For the text-containing cell, return its midpoint in (X, Y) coordinate format. 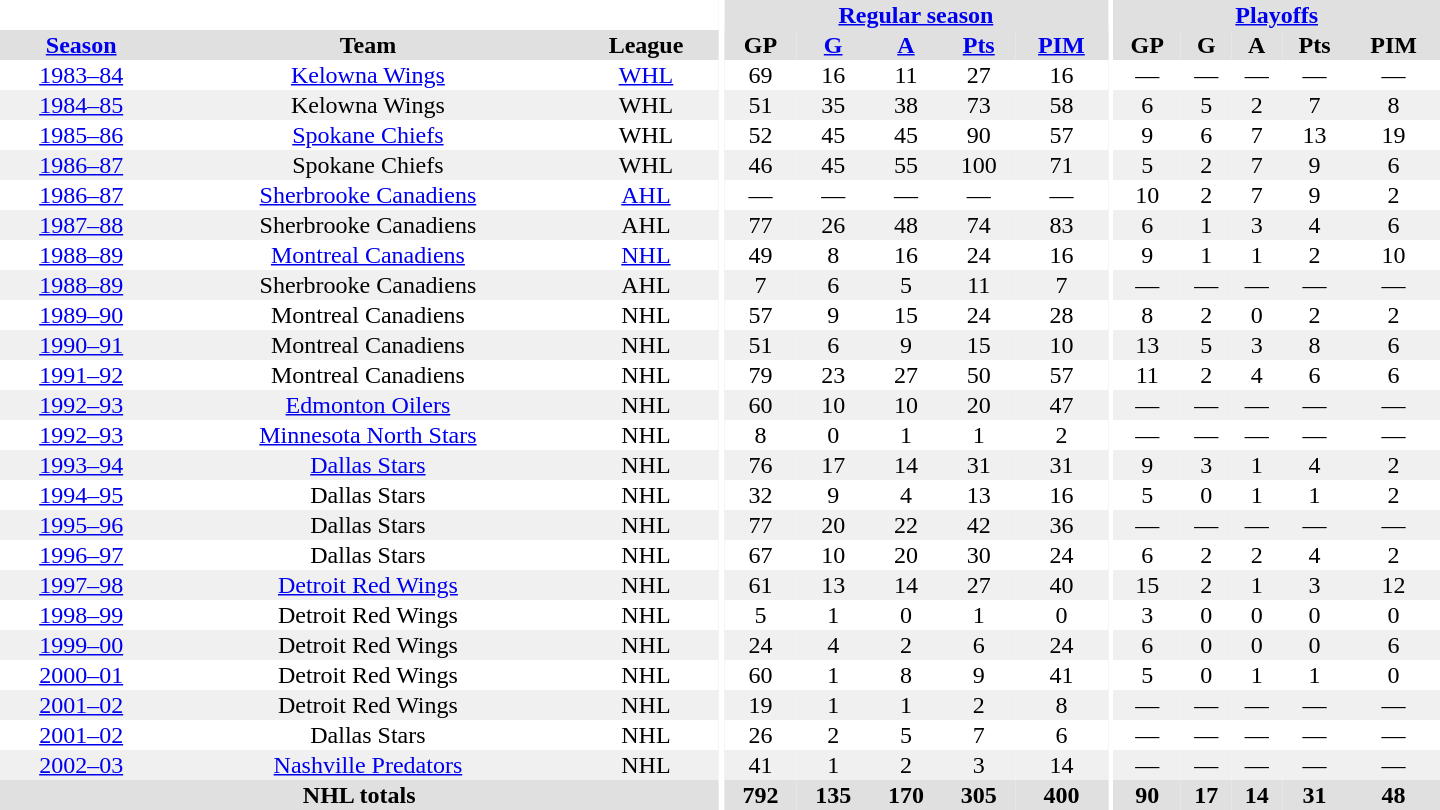
2002–03 (81, 765)
79 (760, 375)
22 (906, 525)
100 (978, 165)
400 (1062, 795)
58 (1062, 105)
30 (978, 555)
1991–92 (81, 375)
36 (1062, 525)
35 (834, 105)
42 (978, 525)
Season (81, 45)
73 (978, 105)
49 (760, 255)
46 (760, 165)
Nashville Predators (368, 765)
74 (978, 225)
NHL totals (359, 795)
69 (760, 75)
38 (906, 105)
170 (906, 795)
52 (760, 135)
1998–99 (81, 615)
32 (760, 495)
Edmonton Oilers (368, 405)
55 (906, 165)
1984–85 (81, 105)
1990–91 (81, 345)
Team (368, 45)
1987–88 (81, 225)
792 (760, 795)
1985–86 (81, 135)
Regular season (916, 15)
23 (834, 375)
1989–90 (81, 315)
71 (1062, 165)
50 (978, 375)
83 (1062, 225)
12 (1394, 585)
1995–96 (81, 525)
76 (760, 465)
135 (834, 795)
305 (978, 795)
61 (760, 585)
40 (1062, 585)
1994–95 (81, 495)
League (646, 45)
Minnesota North Stars (368, 435)
Playoffs (1276, 15)
1997–98 (81, 585)
1996–97 (81, 555)
1993–94 (81, 465)
67 (760, 555)
2000–01 (81, 675)
1983–84 (81, 75)
47 (1062, 405)
28 (1062, 315)
1999–00 (81, 645)
